Determine the (x, y) coordinate at the center of the cell enclosing the given text.  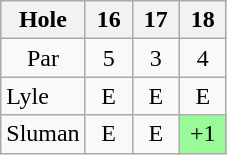
3 (156, 58)
4 (202, 58)
17 (156, 20)
Sluman (43, 134)
18 (202, 20)
5 (108, 58)
Par (43, 58)
Lyle (43, 96)
16 (108, 20)
+1 (202, 134)
Hole (43, 20)
